Identify which cell holds the provided text, then report its (x, y) central coordinate. 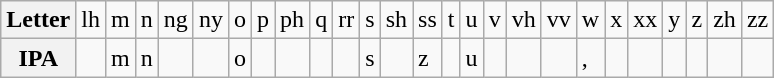
zz (757, 20)
Letter (38, 20)
, (590, 58)
IPA (38, 58)
ny (210, 20)
lh (91, 20)
w (590, 20)
rr (346, 20)
x (616, 20)
p (264, 20)
v (494, 20)
t (451, 20)
zh (725, 20)
ph (292, 20)
vv (558, 20)
vh (524, 20)
sh (396, 20)
ss (428, 20)
xx (646, 20)
ng (176, 20)
y (674, 20)
q (322, 20)
